Detect which cell encompasses the target text, then output its (X, Y) center coordinate. 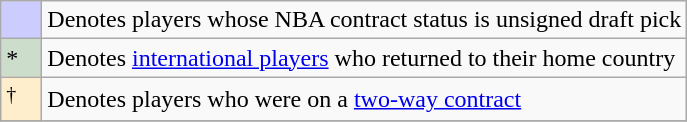
* (22, 58)
Denotes players who were on a two-way contract (364, 100)
† (22, 100)
Denotes international players who returned to their home country (364, 58)
Denotes players whose NBA contract status is unsigned draft pick (364, 20)
